Detect which cell encompasses the target text, then output its [X, Y] center coordinate. 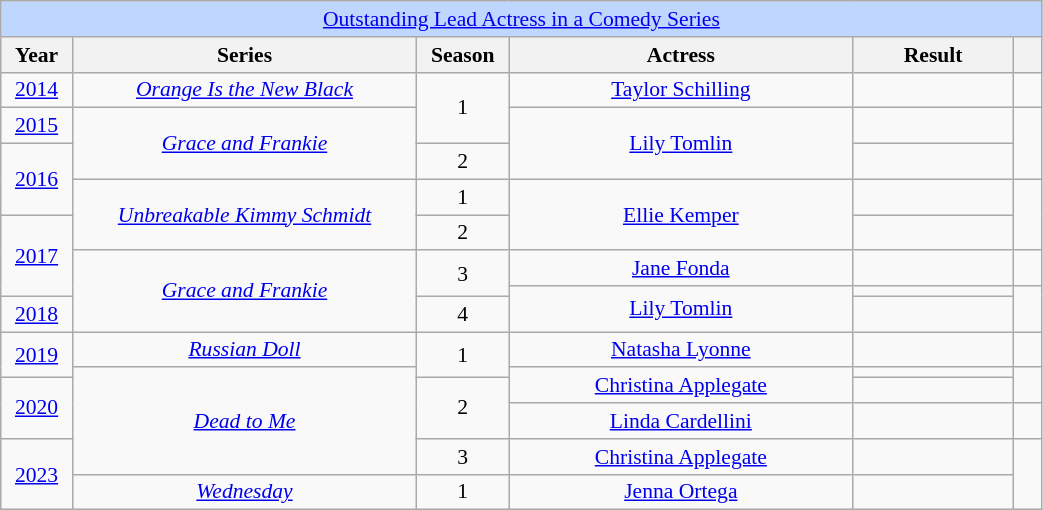
Series [244, 55]
Season [463, 55]
Taylor Schilling [681, 90]
2016 [37, 180]
Outstanding Lead Actress in a Comedy Series [522, 19]
Actress [681, 55]
Linda Cardellini [681, 421]
Dead to Me [244, 422]
2020 [37, 408]
2019 [37, 355]
2014 [37, 90]
Year [37, 55]
Jane Fonda [681, 269]
Orange Is the New Black [244, 90]
Wednesday [244, 492]
Result [933, 55]
Ellie Kemper [681, 214]
2015 [37, 126]
Natasha Lyonne [681, 350]
Unbreakable Kimmy Schmidt [244, 214]
2017 [37, 256]
4 [463, 314]
Russian Doll [244, 350]
2018 [37, 314]
2023 [37, 474]
Jenna Ortega [681, 492]
